Pinpoint the cell where the given text exists, returning its [X, Y] midpoint coordinate. 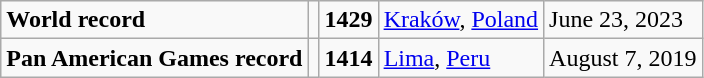
Kraków, Poland [460, 20]
1429 [348, 20]
Pan American Games record [154, 58]
June 23, 2023 [623, 20]
August 7, 2019 [623, 58]
1414 [348, 58]
World record [154, 20]
Lima, Peru [460, 58]
